Output the (X, Y) coordinate of the center of the cell containing the given text.  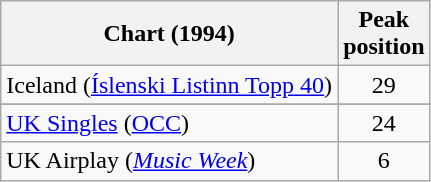
UK Singles (OCC) (170, 123)
6 (384, 161)
24 (384, 123)
Chart (1994) (170, 34)
Peakposition (384, 34)
29 (384, 85)
Iceland (Íslenski Listinn Topp 40) (170, 85)
UK Airplay (Music Week) (170, 161)
